Extract the (x, y) coordinate from the center of the cell holding the provided text.  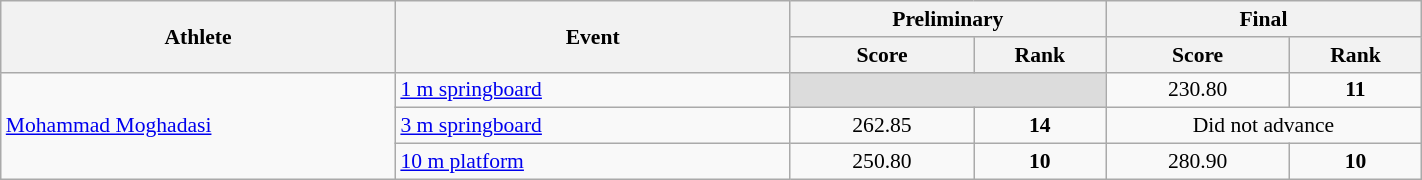
11 (1356, 90)
10 m platform (592, 162)
250.80 (882, 162)
Preliminary (948, 19)
262.85 (882, 126)
Mohammad Moghadasi (198, 126)
Athlete (198, 36)
1 m springboard (592, 90)
280.90 (1198, 162)
14 (1040, 126)
230.80 (1198, 90)
3 m springboard (592, 126)
Event (592, 36)
Did not advance (1264, 126)
Final (1264, 19)
